For the text-containing cell, return its midpoint in (X, Y) coordinate format. 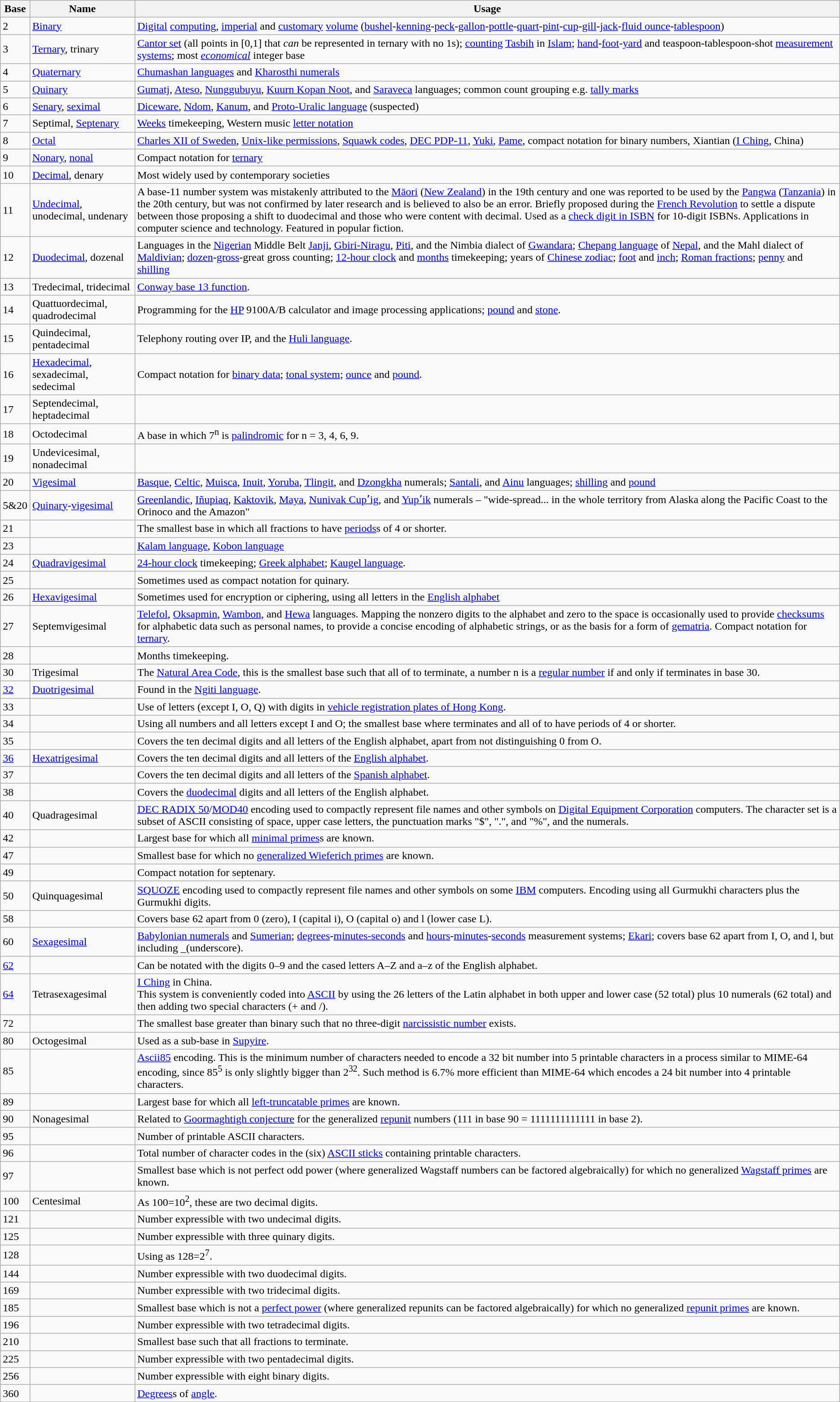
21 (15, 529)
121 (15, 1219)
23 (15, 546)
Tetrasexagesimal (82, 994)
5 (15, 89)
Digital computing, imperial and customary volume (bushel-kenning-peck-gallon-pottle-quart-pint-cup-gill-jack-fluid ounce-tablespoon) (487, 26)
35 (15, 741)
19 (15, 459)
Weeks timekeeping, Western music letter notation (487, 123)
36 (15, 758)
Name (82, 9)
60 (15, 942)
5&20 (15, 505)
Tredecimal, tridecimal (82, 287)
Usage (487, 9)
97 (15, 1176)
Largest base for which all left-truncatable primes are known. (487, 1102)
Trigesimal (82, 672)
Chumashan languages and Kharosthi numerals (487, 72)
185 (15, 1308)
Quindecimal, pentadecimal (82, 339)
Vigesimal (82, 482)
Charles XII of Sweden, Unix-like permissions, Squawk codes, DEC PDP-11, Yuki, Pame, compact notation for binary numbers, Xiantian (I Ching, China) (487, 140)
Sometimes used as compact notation for quinary. (487, 580)
Kalam language, Kobon language (487, 546)
26 (15, 597)
360 (15, 1393)
169 (15, 1291)
8 (15, 140)
Number expressible with three quinary digits. (487, 1236)
Hexadecimal, sexadecimal, sedecimal (82, 374)
Duotrigesimal (82, 690)
Telephony routing over IP, and the Huli language. (487, 339)
Used as a sub-base in Supyire. (487, 1041)
Septimal, Septenary (82, 123)
Quinary-vigesimal (82, 505)
196 (15, 1325)
27 (15, 626)
225 (15, 1359)
24-hour clock timekeeping; Greek alphabet; Kaugel language. (487, 563)
95 (15, 1136)
Number expressible with two tetradecimal digits. (487, 1325)
Number expressible with two duodecimal digits. (487, 1274)
4 (15, 72)
Covers base 62 apart from 0 (zero), I (capital i), O (capital o) and l (lower case L). (487, 919)
Hexavigesimal (82, 597)
Octal (82, 140)
6 (15, 106)
Quinquagesimal (82, 896)
Undecimal, unodecimal, undenary (82, 210)
Most widely used by contemporary societies (487, 175)
Quattuordecimal, quadrodecimal (82, 310)
Compact notation for binary data; tonal system; ounce and pound. (487, 374)
Ternary, trinary (82, 49)
144 (15, 1274)
125 (15, 1236)
Centesimal (82, 1201)
90 (15, 1119)
Compact notation for ternary (487, 158)
Conway base 13 function. (487, 287)
The Natural Area Code, this is the smallest base such that all of to terminate, a number n is a regular number if and only if terminates in base 30. (487, 672)
16 (15, 374)
3 (15, 49)
7 (15, 123)
256 (15, 1376)
38 (15, 792)
Duodecimal, dozenal (82, 257)
42 (15, 838)
A base in which 7n is palindromic for n = 3, 4, 6, 9. (487, 434)
62 (15, 965)
30 (15, 672)
72 (15, 1024)
Nonary, nonal (82, 158)
Gumatj, Ateso, Nunggubuyu, Kuurn Kopan Noot, and Saraveca languages; common count grouping e.g. tally marks (487, 89)
25 (15, 580)
Quinary (82, 89)
15 (15, 339)
Number expressible with eight binary digits. (487, 1376)
Programming for the HP 9100A/B calculator and image processing applications; pound and stone. (487, 310)
Using as 128=27. (487, 1255)
Octogesimal (82, 1041)
Quadragesimal (82, 815)
58 (15, 919)
The smallest base greater than binary such that no three-digit narcissistic number exists. (487, 1024)
Hexatrigesimal (82, 758)
Total number of character codes in the (six) ASCII sticks containing printable characters. (487, 1153)
Number expressible with two pentadecimal digits. (487, 1359)
Found in the Ngiti language. (487, 690)
Undevicesimal, nonadecimal (82, 459)
Related to Goormaghtigh conjecture for the generalized repunit numbers (111 in base 90 = 1111111111111 in base 2). (487, 1119)
As 100=102, these are two decimal digits. (487, 1201)
49 (15, 872)
128 (15, 1255)
100 (15, 1201)
13 (15, 287)
Degreess of angle. (487, 1393)
2 (15, 26)
Smallest base for which no generalized Wieferich primes are known. (487, 855)
Quadravigesimal (82, 563)
Septendecimal, heptadecimal (82, 409)
Decimal, denary (82, 175)
210 (15, 1342)
Diceware, Ndom, Kanum, and Proto-Uralic language (suspected) (487, 106)
Binary (82, 26)
28 (15, 655)
34 (15, 724)
85 (15, 1072)
Covers the ten decimal digits and all letters of the English alphabet, apart from not distinguishing 0 from O. (487, 741)
Largest base for which all minimal primess are known. (487, 838)
33 (15, 707)
Using all numbers and all letters except I and O; the smallest base where terminates and all of to have periods of 4 or shorter. (487, 724)
14 (15, 310)
Sometimes used for encryption or ciphering, using all letters in the English alphabet (487, 597)
24 (15, 563)
37 (15, 775)
Compact notation for septenary. (487, 872)
Senary, seximal (82, 106)
Months timekeeping. (487, 655)
32 (15, 690)
Number expressible with two undecimal digits. (487, 1219)
17 (15, 409)
12 (15, 257)
50 (15, 896)
Quaternary (82, 72)
The smallest base in which all fractions to have periodss of 4 or shorter. (487, 529)
Use of letters (except I, O, Q) with digits in vehicle registration plates of Hong Kong. (487, 707)
18 (15, 434)
40 (15, 815)
Can be notated with the digits 0–9 and the cased letters A–Z and a–z of the English alphabet. (487, 965)
20 (15, 482)
Septemvigesimal (82, 626)
10 (15, 175)
96 (15, 1153)
89 (15, 1102)
Basque, Celtic, Muisca, Inuit, Yoruba, Tlingit, and Dzongkha numerals; Santali, and Ainu languages; shilling and pound (487, 482)
Base (15, 9)
80 (15, 1041)
Covers the ten decimal digits and all letters of the Spanish alphabet. (487, 775)
Sexagesimal (82, 942)
Number expressible with two tridecimal digits. (487, 1291)
Octodecimal (82, 434)
Number of printable ASCII characters. (487, 1136)
Nonagesimal (82, 1119)
9 (15, 158)
47 (15, 855)
11 (15, 210)
64 (15, 994)
Covers the duodecimal digits and all letters of the English alphabet. (487, 792)
Covers the ten decimal digits and all letters of the English alphabet. (487, 758)
Smallest base such that all fractions to terminate. (487, 1342)
